Identify which cell holds the provided text, then report its [X, Y] central coordinate. 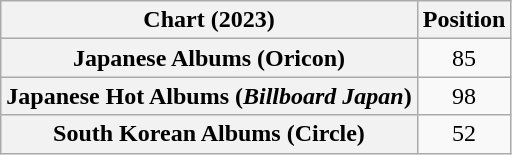
Chart (2023) [209, 20]
South Korean Albums (Circle) [209, 134]
98 [464, 96]
85 [464, 58]
Japanese Albums (Oricon) [209, 58]
52 [464, 134]
Japanese Hot Albums (Billboard Japan) [209, 96]
Position [464, 20]
